Determine the [X, Y] coordinate at the center of the cell enclosing the given text.  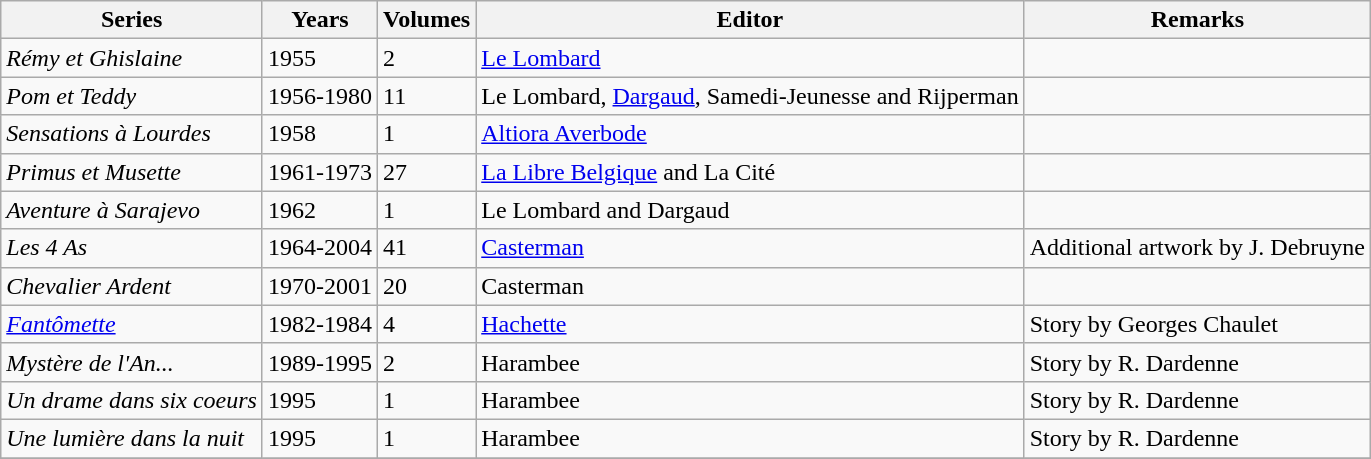
Une lumière dans la nuit [132, 438]
Chevalier Ardent [132, 286]
1989-1995 [320, 362]
Hachette [750, 324]
27 [427, 172]
41 [427, 248]
1958 [320, 134]
1962 [320, 210]
Series [132, 20]
Les 4 As [132, 248]
4 [427, 324]
Years [320, 20]
Sensations à Lourdes [132, 134]
La Libre Belgique and La Cité [750, 172]
Story by Georges Chaulet [1197, 324]
Mystère de l'An... [132, 362]
1982-1984 [320, 324]
Additional artwork by J. Debruyne [1197, 248]
Altiora Averbode [750, 134]
Pom et Teddy [132, 96]
1964-2004 [320, 248]
Volumes [427, 20]
Remarks [1197, 20]
1961-1973 [320, 172]
1970-2001 [320, 286]
20 [427, 286]
Le Lombard, Dargaud, Samedi-Jeunesse and Rijperman [750, 96]
Le Lombard [750, 58]
1955 [320, 58]
Rémy et Ghislaine [132, 58]
1956-1980 [320, 96]
Fantômette [132, 324]
11 [427, 96]
Primus et Musette [132, 172]
Un drame dans six coeurs [132, 400]
Editor [750, 20]
Aventure à Sarajevo [132, 210]
Le Lombard and Dargaud [750, 210]
